Extract the (X, Y) coordinate from the center of the cell holding the provided text.  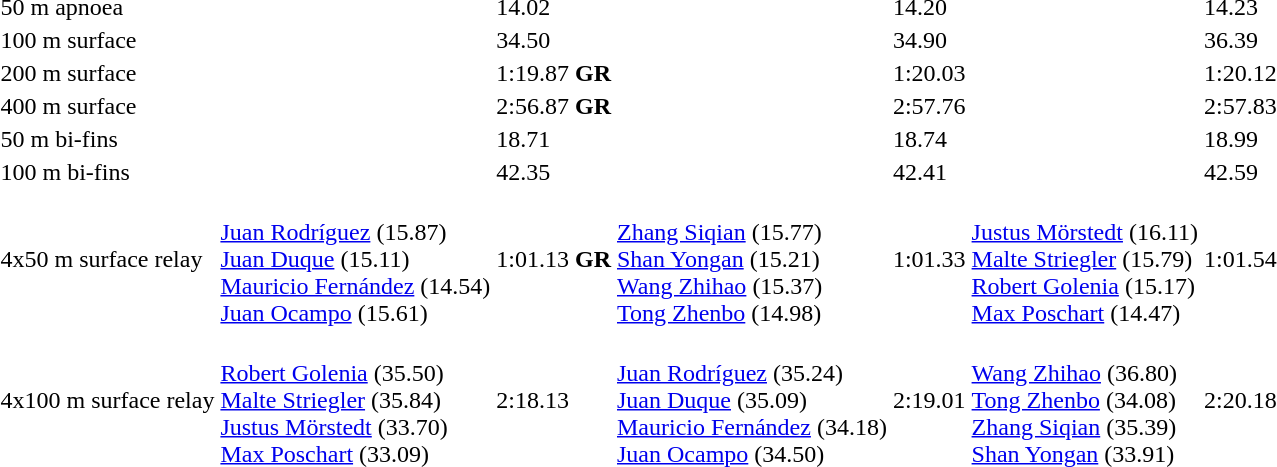
1:19.87 GR (554, 73)
1:01.13 GR (554, 259)
2:57.76 (929, 106)
1:01.33 (929, 259)
1:20.03 (929, 73)
Zhang Siqian (15.77)Shan Yongan (15.21)Wang Zhihao (15.37)Tong Zhenbo (14.98) (752, 259)
Juan Rodríguez (15.87)Juan Duque (15.11)Mauricio Fernández (14.54)Juan Ocampo (15.61) (356, 259)
34.90 (929, 40)
34.50 (554, 40)
2:56.87 GR (554, 106)
Justus Mörstedt (16.11)Malte Striegler (15.79)Robert Golenia (15.17)Max Poschart (14.47) (1084, 259)
42.41 (929, 172)
18.71 (554, 139)
42.35 (554, 172)
18.74 (929, 139)
